Return the (X, Y) coordinate for the center point of the cell that contains the specified text.  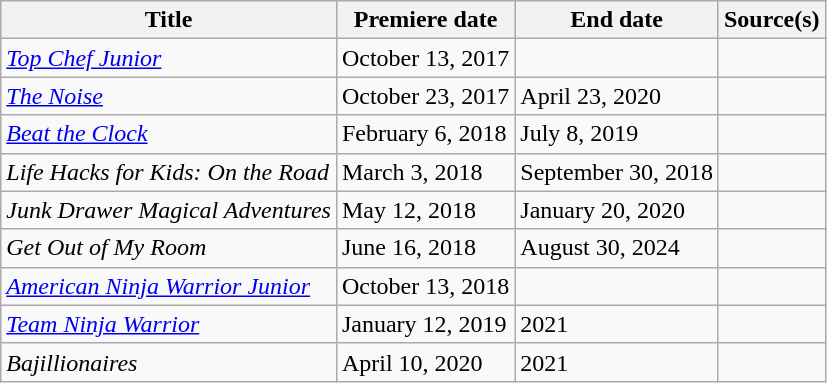
April 23, 2020 (617, 96)
Beat the Clock (169, 134)
October 23, 2017 (425, 96)
Top Chef Junior (169, 58)
March 3, 2018 (425, 172)
April 10, 2020 (425, 362)
Bajillionaires (169, 362)
July 8, 2019 (617, 134)
Life Hacks for Kids: On the Road (169, 172)
Junk Drawer Magical Adventures (169, 210)
October 13, 2018 (425, 286)
Premiere date (425, 20)
February 6, 2018 (425, 134)
October 13, 2017 (425, 58)
August 30, 2024 (617, 248)
American Ninja Warrior Junior (169, 286)
Title (169, 20)
The Noise (169, 96)
September 30, 2018 (617, 172)
January 12, 2019 (425, 324)
Team Ninja Warrior (169, 324)
June 16, 2018 (425, 248)
January 20, 2020 (617, 210)
Get Out of My Room (169, 248)
May 12, 2018 (425, 210)
Source(s) (772, 20)
End date (617, 20)
